Identify which cell holds the provided text, then report its [X, Y] central coordinate. 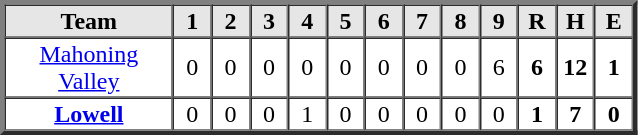
E [614, 20]
R [537, 20]
Team [88, 20]
Mahoning Valley [88, 68]
4 [307, 20]
5 [345, 20]
H [575, 20]
8 [460, 20]
Lowell [88, 114]
12 [575, 68]
3 [269, 20]
9 [499, 20]
2 [230, 20]
